Pinpoint the cell where the given text exists, returning its (X, Y) midpoint coordinate. 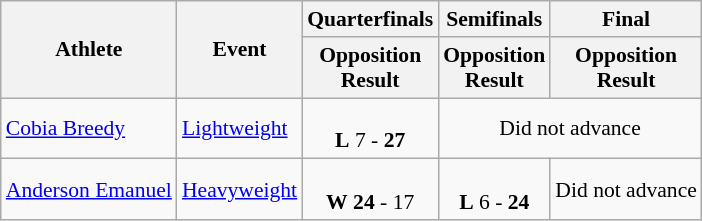
Anderson Emanuel (89, 190)
Event (240, 50)
Lightweight (240, 128)
W 24 - 17 (370, 190)
Semifinals (494, 19)
L 6 - 24 (494, 190)
L 7 - 27 (370, 128)
Quarterfinals (370, 19)
Cobia Breedy (89, 128)
Heavyweight (240, 190)
Final (626, 19)
Athlete (89, 50)
